Determine the (X, Y) coordinate at the center of the cell enclosing the given text.  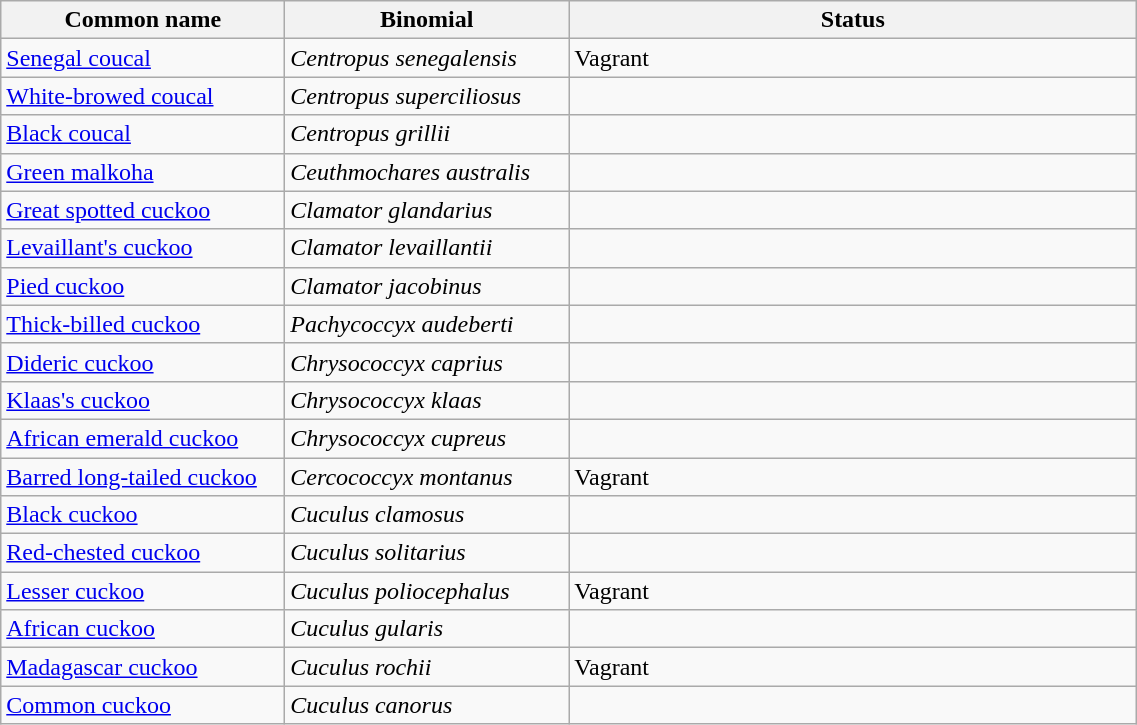
Cuculus gularis (427, 629)
Black cuckoo (143, 515)
African emerald cuckoo (143, 438)
Ceuthmochares australis (427, 172)
Thick-billed cuckoo (143, 324)
Barred long-tailed cuckoo (143, 477)
Chrysococcyx cupreus (427, 438)
Clamator jacobinus (427, 286)
White-browed coucal (143, 96)
Cuculus solitarius (427, 553)
Pied cuckoo (143, 286)
Klaas's cuckoo (143, 400)
Senegal coucal (143, 58)
Common name (143, 20)
Common cuckoo (143, 705)
Cuculus poliocephalus (427, 591)
Chrysococcyx caprius (427, 362)
Levaillant's cuckoo (143, 248)
Binomial (427, 20)
African cuckoo (143, 629)
Cercococcyx montanus (427, 477)
Red-chested cuckoo (143, 553)
Status (853, 20)
Cuculus clamosus (427, 515)
Clamator levaillantii (427, 248)
Centropus grillii (427, 134)
Pachycoccyx audeberti (427, 324)
Great spotted cuckoo (143, 210)
Cuculus canorus (427, 705)
Madagascar cuckoo (143, 667)
Green malkoha (143, 172)
Centropus senegalensis (427, 58)
Black coucal (143, 134)
Lesser cuckoo (143, 591)
Chrysococcyx klaas (427, 400)
Clamator glandarius (427, 210)
Centropus superciliosus (427, 96)
Cuculus rochii (427, 667)
Dideric cuckoo (143, 362)
